Identify which cell holds the provided text, then report its (X, Y) central coordinate. 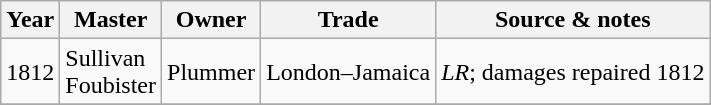
London–Jamaica (348, 72)
Plummer (212, 72)
1812 (30, 72)
LR; damages repaired 1812 (573, 72)
Owner (212, 20)
Year (30, 20)
Master (111, 20)
Source & notes (573, 20)
SullivanFoubister (111, 72)
Trade (348, 20)
